Search for the cell housing the specified text and yield its (X, Y) center coordinate. 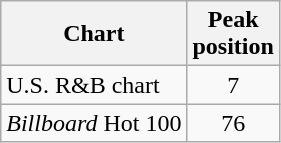
Chart (94, 34)
U.S. R&B chart (94, 85)
7 (233, 85)
Peakposition (233, 34)
Billboard Hot 100 (94, 123)
76 (233, 123)
